From the cell containing the given text, extract its center point as [x, y] coordinate. 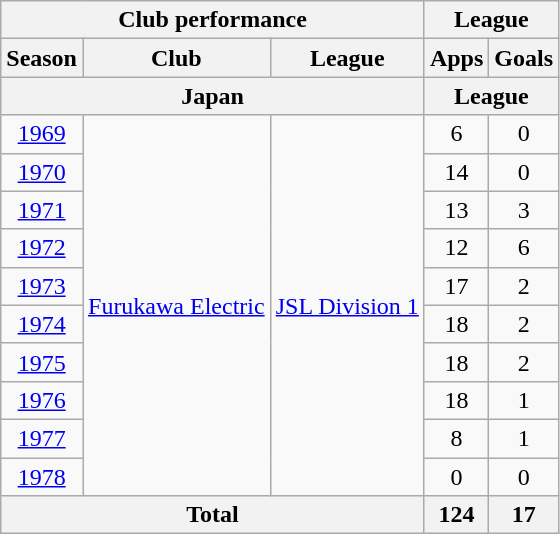
JSL Division 1 [347, 306]
1973 [42, 286]
Japan [213, 96]
1971 [42, 210]
1972 [42, 248]
1969 [42, 134]
Apps [456, 58]
1975 [42, 362]
1977 [42, 438]
Club performance [213, 20]
3 [524, 210]
124 [456, 515]
Furukawa Electric [176, 306]
14 [456, 172]
1978 [42, 477]
Club [176, 58]
12 [456, 248]
Season [42, 58]
1974 [42, 324]
Total [213, 515]
13 [456, 210]
1976 [42, 400]
Goals [524, 58]
8 [456, 438]
1970 [42, 172]
